From the cell containing the given text, extract its center point as [x, y] coordinate. 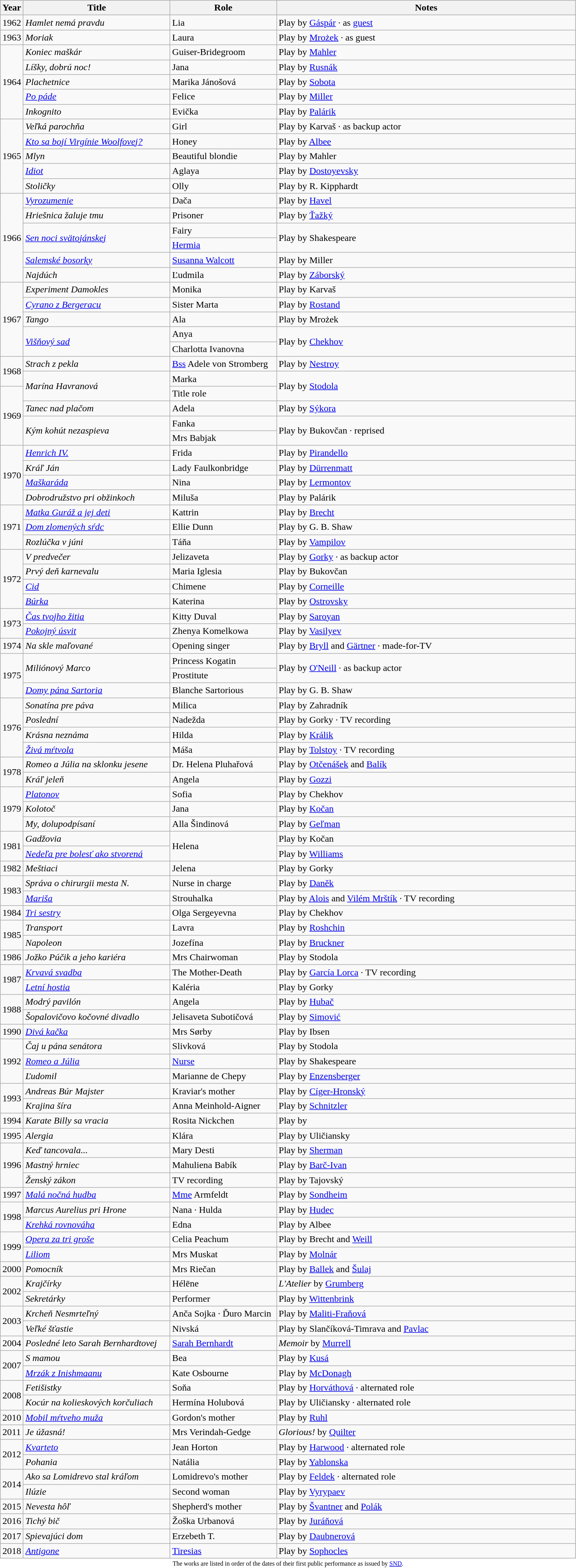
Jožko Púčik a jeho kariéra [97, 957]
Sarah Bernhardt [223, 1343]
Play by O'Neill · as backup actor [426, 668]
Spievajúci dom [97, 1536]
Bss Adele von Stromberg [223, 364]
Play by Dürrenmatt [426, 468]
Na skle maľované [97, 646]
Posledné leto Sarah Bernhardtovej [97, 1343]
Play by Barč-Ivan [426, 1165]
Play by Brecht [426, 512]
Play by Yablonska [426, 1462]
Jelizaveta [223, 557]
Mrs Chairwoman [223, 957]
Celia Peachum [223, 1239]
Idiot [97, 171]
1984 [12, 913]
Poslední [97, 720]
1974 [12, 646]
V predvečer [97, 557]
Alla Šindinová [223, 824]
Romeo a Júlia [97, 1061]
1976 [12, 727]
Play by Vampilov [426, 542]
Fanka [223, 423]
1968 [12, 371]
Play by Havel [426, 201]
Táňa [223, 542]
Prostitute [223, 676]
Notes [426, 8]
Kráľ jeleň [97, 779]
Erzebeth T. [223, 1536]
Ľudomil [97, 1076]
Antigone [97, 1551]
Strouhalka [223, 898]
Marianne de Chepy [223, 1076]
Play by Schnitzler [426, 1106]
Play by Otčenášek and Balík [426, 765]
Opera za tri groše [97, 1239]
2004 [12, 1343]
Gadžovia [97, 839]
2010 [12, 1418]
Adela [223, 408]
Prisoner [223, 216]
Play by Gáspár · as guest [426, 23]
Maškaráda [97, 483]
Play by Slančíková-Timrava and Pavlac [426, 1328]
Kocúr na kolieskových korčuliach [97, 1403]
Play by Bruckner [426, 943]
Maria Iglesia [223, 572]
Inkognito [97, 111]
Jelisaveta Subotičová [223, 1017]
Play by Ibsen [426, 1032]
Bea [223, 1358]
Play by Feldek · alternated role [426, 1477]
Tango [97, 319]
Fairy [223, 230]
Domy pána Sartoria [97, 690]
Prvý deň karnevalu [97, 572]
Beautiful blondie [223, 156]
Play by Zahradník [426, 705]
Plachetnice [97, 82]
Krajina šíra [97, 1106]
Play by Daubnerová [426, 1536]
Višňový sad [97, 342]
Aglaya [223, 171]
Play by Sýkora [426, 408]
Marína Havranová [97, 386]
1969 [12, 416]
Kaléria [223, 987]
Play by Sobota [426, 82]
Nina [223, 483]
Karate Billy sa vracia [97, 1120]
Cid [97, 586]
Play by Roshchin [426, 928]
Play by García Lorca · TV recording [426, 972]
Krcheň Nesmrteľný [97, 1313]
Andreas Búr Majster [97, 1091]
Letní hostia [97, 987]
Jozefína [223, 943]
Napoleon [97, 943]
Play by Gorky · as backup actor [426, 557]
Shepherd's mother [223, 1506]
1998 [12, 1217]
Kvarteto [97, 1447]
Modrý pavilón [97, 1002]
Play by Ostrovsky [426, 601]
Milica [223, 705]
1999 [12, 1247]
2007 [12, 1365]
Felice [223, 97]
Play by Gorky · TV recording [426, 720]
The Mother-Death [223, 972]
1967 [12, 319]
Pomocník [97, 1269]
2014 [12, 1484]
Guiser-Bridegroom [223, 52]
Fetišistky [97, 1388]
Hermína Holubová [223, 1403]
Play by Brecht and Weill [426, 1239]
Nurse [223, 1061]
Šopalovičovo kočovné divadlo [97, 1017]
Ľudmila [223, 275]
Play by Bryll and Gärtner · made-for-TV [426, 646]
Play by Švantner and Polák [426, 1506]
Play by Simović [426, 1017]
Play by Lermontov [426, 483]
Play by Hubač [426, 1002]
1963 [12, 37]
Kattrin [223, 512]
Platonov [97, 794]
Marika Jánošová [223, 82]
Kto sa bojí Virgínie Woolfovej? [97, 141]
Play by Uličiansky [426, 1136]
2018 [12, 1551]
Sen noci svätojánskej [97, 238]
Play by Sherman [426, 1150]
Helena [223, 846]
Miluša [223, 497]
Kráľ Ján [97, 468]
Honey [223, 141]
Keď tancovala... [97, 1150]
Lia [223, 23]
L'Atelier by Grumberg [426, 1284]
Mrs Sørby [223, 1032]
1986 [12, 957]
Play by McDonagh [426, 1373]
Marcus Aurelius pri Hrone [97, 1210]
Živá mŕtvola [97, 750]
Lavra [223, 928]
1973 [12, 623]
Transport [97, 928]
Žoška Urbanová [223, 1521]
Title role [223, 393]
Play by Dostoyevsky [426, 171]
Play by Molnár [426, 1254]
Mme Armfeldt [223, 1195]
Po páde [97, 97]
Krvavá svadba [97, 972]
Ala [223, 319]
1997 [12, 1195]
1966 [12, 238]
Dr. Helena Pluhařová [223, 765]
Vyrozumenie [97, 201]
1996 [12, 1165]
Title [97, 8]
2017 [12, 1536]
Play by Ruhl [426, 1418]
Mrs Verindah-Gedge [223, 1432]
Romeo a Júlia na sklonku jesene [97, 765]
Klára [223, 1136]
Play by Hudec [426, 1210]
Play by Králik [426, 735]
Krásna neznáma [97, 735]
1990 [12, 1032]
Play by Kusá [426, 1358]
Pohania [97, 1462]
Play by Uličiansky · alternated role [426, 1403]
Meštiaci [97, 868]
Girl [223, 126]
1978 [12, 772]
Hermia [223, 245]
Salemské bosorky [97, 260]
Kým kohút nezaspieva [97, 430]
Play by Alois and Vilém Mrštík · TV recording [426, 898]
Čas tvojho žitia [97, 616]
Miliónový Marco [97, 668]
Play by Ballek and Šulaj [426, 1269]
Mariša [97, 898]
Play by Horváthová · alternated role [426, 1388]
Rosita Nickchen [223, 1120]
Mrs Muskat [223, 1254]
Dom zlomených sŕdc [97, 527]
Anya [223, 334]
Play by R. Kipphardt [426, 186]
Mrzák z Inishmaanu [97, 1373]
1988 [12, 1009]
Soňa [223, 1388]
Performer [223, 1299]
The works are listed in order of the dates of their first public performance as issued by SND. [288, 1563]
Play by Geľman [426, 824]
Stoličky [97, 186]
Zhenya Komelkowa [223, 631]
Moriak [97, 37]
2016 [12, 1521]
Evička [223, 111]
1981 [12, 846]
Play by Ťažký [426, 216]
Hriešnica žaluje tmu [97, 216]
Krehká rovnováha [97, 1225]
Charlotta Ivanovna [223, 349]
Play by Záborský [426, 275]
1985 [12, 935]
Play by Karvaš [426, 290]
2015 [12, 1506]
Nurse in charge [223, 883]
Tanec nad plačom [97, 408]
Dača [223, 201]
Play by Mrożek · as guest [426, 37]
Je úžasná! [97, 1432]
Jelena [223, 868]
Ilúzie [97, 1492]
Alergia [97, 1136]
Play by [426, 1120]
Mrs Riečan [223, 1269]
Mary Desti [223, 1150]
Monika [223, 290]
Nana · Hulda [223, 1210]
Play by Maliti-Fraňová [426, 1313]
Play by Sondheim [426, 1195]
Nevesta hôľ [97, 1506]
1970 [12, 475]
Cyrano z Bergeracu [97, 304]
Second woman [223, 1492]
Play by Sophocles [426, 1551]
1992 [12, 1061]
Liliom [97, 1254]
Tiresias [223, 1551]
Gordon's mother [223, 1418]
Mrs Babjak [223, 438]
Nedeľa pre bolesť ako stvorená [97, 853]
1972 [12, 579]
Búrka [97, 601]
Veľké šťastie [97, 1328]
Experiment Damokles [97, 290]
Najdúch [97, 275]
Divá kačka [97, 1032]
Jean Horton [223, 1447]
Ženský zákon [97, 1180]
Mobil mŕtveho muža [97, 1418]
Olly [223, 186]
Veľká parochňa [97, 126]
Líšky, dobrú noc! [97, 67]
1964 [12, 82]
Mlyn [97, 156]
Strach z pekla [97, 364]
2008 [12, 1395]
Koniec maškár [97, 52]
Sekretárky [97, 1299]
Kitty Duval [223, 616]
Kolotoč [97, 809]
2012 [12, 1455]
Dobrodružstvo pri obžinkoch [97, 497]
Slivková [223, 1046]
Year [12, 8]
Anna Meinhold-Aigner [223, 1106]
Play by Nestroy [426, 364]
Play by Corneille [426, 586]
Malá nočná hudba [97, 1195]
Henrich IV. [97, 453]
Play by Bukovčan · reprised [426, 430]
Hilda [223, 735]
Play by Enzensberger [426, 1076]
Matka Guráž a jej deti [97, 512]
Katerina [223, 601]
Play by Juráňová [426, 1521]
1962 [12, 23]
Laura [223, 37]
Nivská [223, 1328]
Mahuliena Babík [223, 1165]
Play by Williams [426, 853]
1983 [12, 890]
2000 [12, 1269]
1987 [12, 980]
Rozlúčka v júni [97, 542]
Natália [223, 1462]
Play by Vyrypaev [426, 1492]
1994 [12, 1120]
Play by Wittenbrink [426, 1299]
Máša [223, 750]
Susanna Walcott [223, 260]
Sister Marta [223, 304]
Princess Kogatin [223, 661]
Lady Faulkonbridge [223, 468]
Memoir by Murrell [426, 1343]
Marka [223, 379]
2011 [12, 1432]
Play by Harwood · alternated role [426, 1447]
Play by Cíger-Hronský [426, 1091]
Chimene [223, 586]
Čaj u pána senátora [97, 1046]
Play by Vasilyev [426, 631]
2002 [12, 1291]
Lomidrevo's mother [223, 1477]
Play by Bukovčan [426, 572]
1965 [12, 156]
1993 [12, 1098]
1995 [12, 1136]
Ellie Dunn [223, 527]
Play by Rusnák [426, 67]
TV recording [223, 1180]
Edna [223, 1225]
Anča Sojka · Ďuro Marcin [223, 1313]
Play by Tolstoy · TV recording [426, 750]
1982 [12, 868]
Play by Daněk [426, 883]
2003 [12, 1321]
Play by Gozzi [426, 779]
Frida [223, 453]
Blanche Sartorious [223, 690]
Play by Pirandello [426, 453]
Kraviar's mother [223, 1091]
Play by Rostand [426, 304]
Sofia [223, 794]
Krajčírky [97, 1284]
Hélēne [223, 1284]
My, dolupodpísaní [97, 824]
Play by Saroyan [426, 616]
Hamlet nemá pravdu [97, 23]
Kate Osbourne [223, 1373]
Pokojný úsvit [97, 631]
1979 [12, 809]
1971 [12, 527]
Mastný hrniec [97, 1165]
Play by Mrożek [426, 319]
Správa o chirurgii mesta N. [97, 883]
Sonatína pre páva [97, 705]
Nadežda [223, 720]
S mamou [97, 1358]
Role [223, 8]
Tichý bič [97, 1521]
1975 [12, 676]
Ako sa Lomidrevo stal kráľom [97, 1477]
Opening singer [223, 646]
Tri sestry [97, 913]
Glorious! by Quilter [426, 1432]
Play by Tajovský [426, 1180]
Olga Sergeyevna [223, 913]
Play by Karvaš · as backup actor [426, 126]
